Return the [x, y] coordinate for the center point of the cell that contains the specified text.  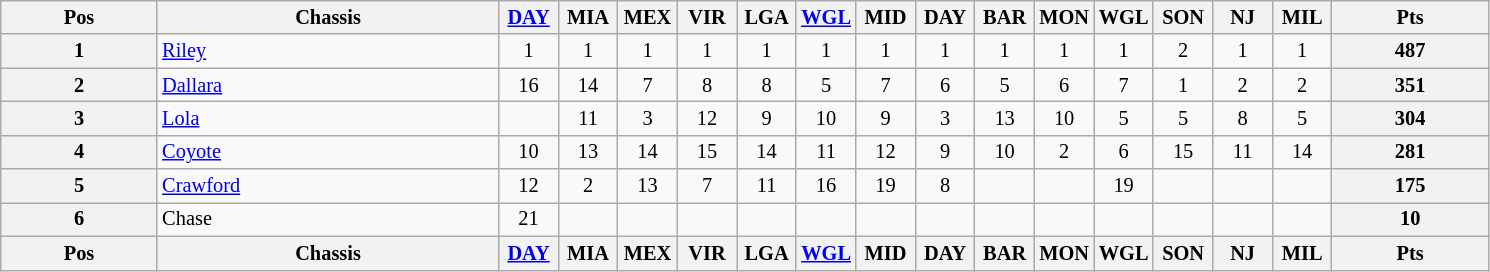
487 [1410, 51]
21 [529, 219]
281 [1410, 152]
Riley [328, 51]
Dallara [328, 85]
Lola [328, 118]
Coyote [328, 152]
304 [1410, 118]
351 [1410, 85]
Chase [328, 219]
4 [80, 152]
175 [1410, 186]
Crawford [328, 186]
